Pinpoint the cell where the given text exists, returning its [X, Y] midpoint coordinate. 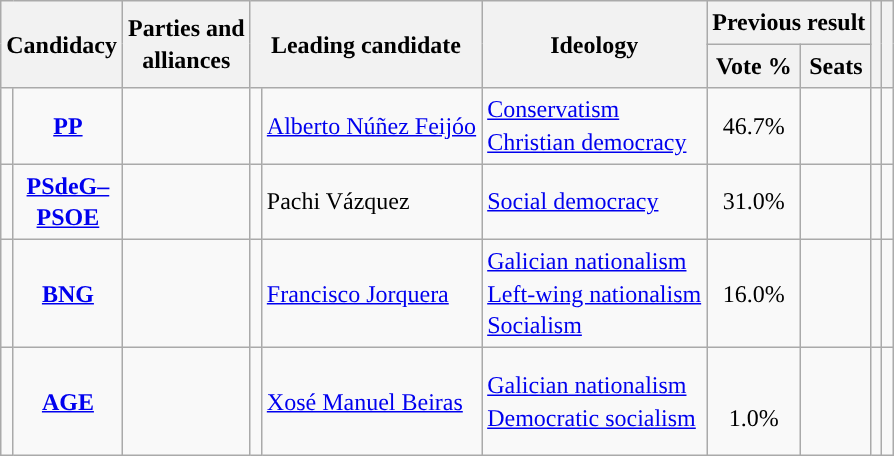
AGE [68, 402]
Alberto Núñez Feijóo [371, 126]
Social democracy [594, 202]
Galician nationalismDemocratic socialism [594, 402]
Xosé Manuel Beiras [371, 402]
Galician nationalismLeft-wing nationalismSocialism [594, 293]
31.0% [754, 202]
1.0% [754, 402]
Francisco Jorquera [371, 293]
Leading candidate [366, 44]
Candidacy [62, 44]
Vote % [754, 66]
BNG [68, 293]
PP [68, 126]
PSdeG–PSOE [68, 202]
46.7% [754, 126]
Pachi Vázquez [371, 202]
ConservatismChristian democracy [594, 126]
Seats [836, 66]
16.0% [754, 293]
Ideology [594, 44]
Previous result [789, 22]
Parties andalliances [187, 44]
